Find where the given text appears and provide that cell's center as (X, Y) coordinate. 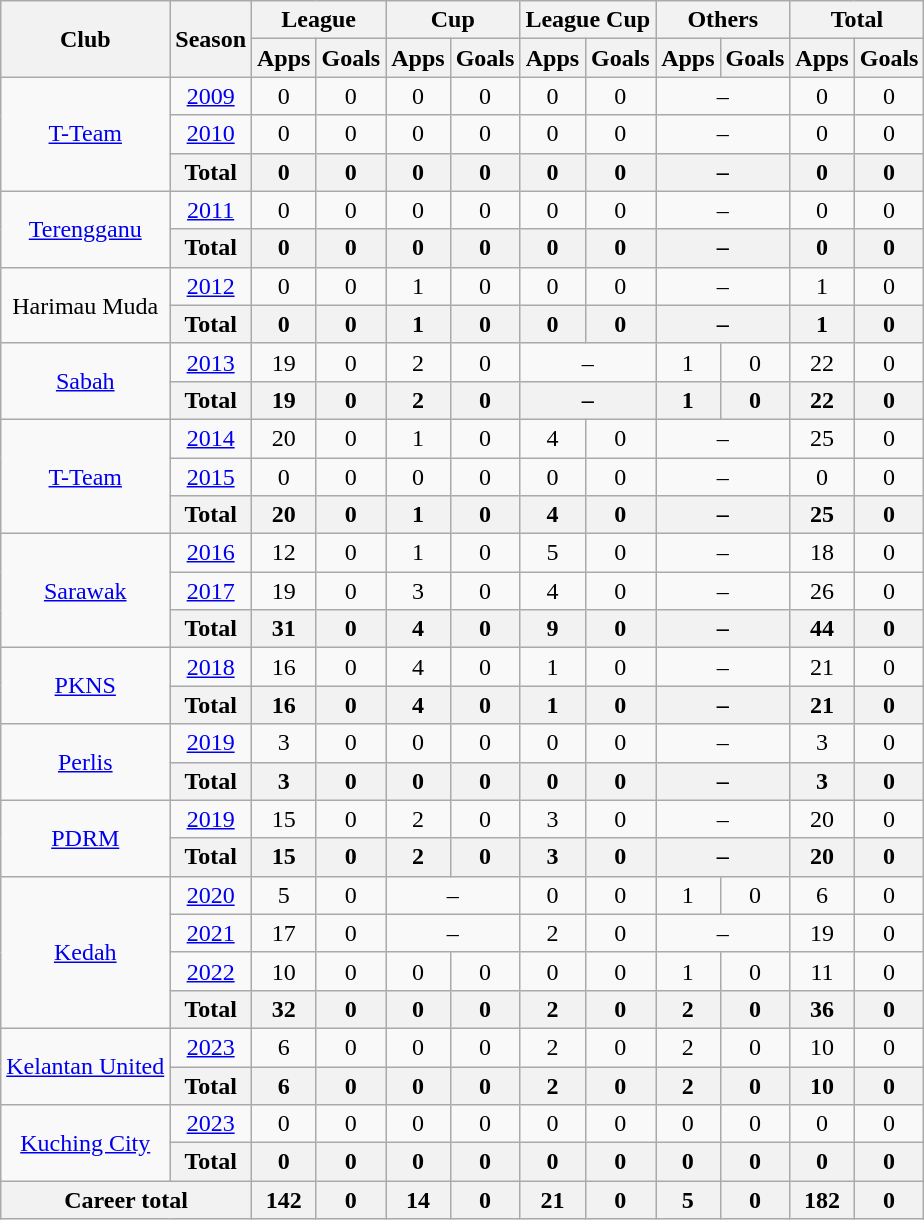
Harimau Muda (86, 305)
Kuching City (86, 1143)
36 (822, 1009)
Others (723, 20)
2017 (211, 591)
Season (211, 39)
31 (284, 629)
PDRM (86, 838)
2021 (211, 933)
Perlis (86, 762)
2010 (211, 134)
League Cup (588, 20)
2013 (211, 362)
2012 (211, 286)
Sabah (86, 381)
Terengganu (86, 229)
Kedah (86, 952)
Cup (453, 20)
Kelantan United (86, 1066)
142 (284, 1200)
PKNS (86, 686)
12 (284, 553)
2018 (211, 667)
2009 (211, 96)
2015 (211, 477)
9 (552, 629)
44 (822, 629)
2011 (211, 210)
182 (822, 1200)
2020 (211, 895)
2014 (211, 438)
17 (284, 933)
26 (822, 591)
Career total (126, 1200)
League (319, 20)
18 (822, 553)
32 (284, 1009)
2016 (211, 553)
14 (418, 1200)
Sarawak (86, 591)
Club (86, 39)
11 (822, 971)
2022 (211, 971)
